Provide the [X, Y] coordinate of the cell's center where the given text is located.  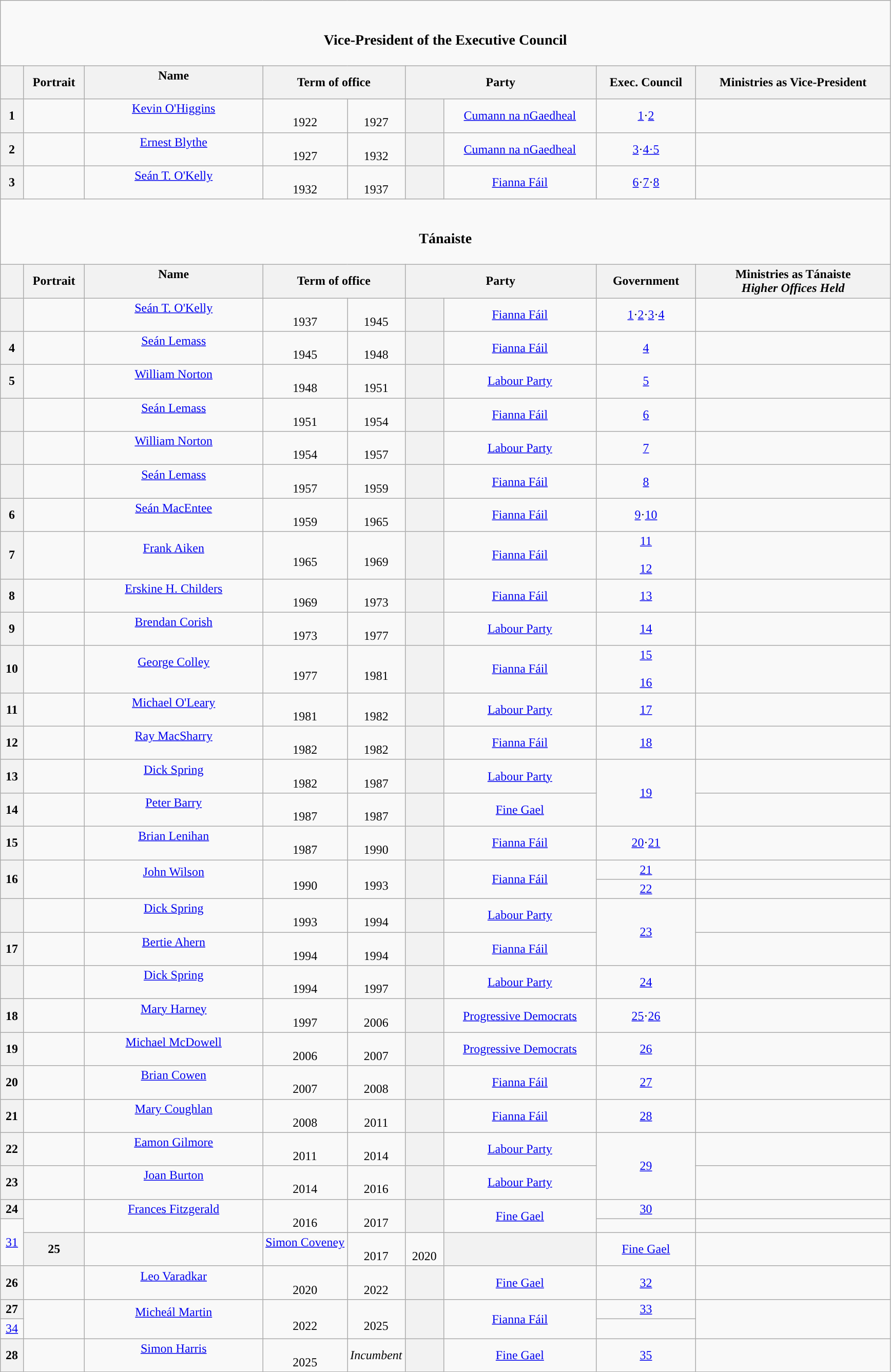
35 [646, 1355]
Seán MacEntee [173, 515]
2 [12, 149]
11 [12, 709]
Ernest Blythe [173, 149]
Government [646, 281]
1 [12, 116]
31 [12, 1242]
34 [12, 1328]
Ministries as TánaisteHigher Offices Held [793, 281]
30 [646, 1209]
29 [646, 1166]
25·26 [646, 1016]
Frances Fitzgerald [173, 1216]
Eamon Gilmore [173, 1149]
George Colley [173, 669]
15 [12, 842]
33 [646, 1309]
Micheál Martin [173, 1319]
Mary Harney [173, 1016]
Peter Barry [173, 810]
Tánaiste [445, 232]
Mary Coughlan [173, 1115]
9·10 [646, 515]
3 [12, 183]
Brian Lenihan [173, 842]
Simon Coveney [305, 1249]
1922 [305, 116]
1112 [646, 555]
32 [646, 1283]
3·4·5 [646, 149]
6·7·8 [646, 183]
10 [12, 669]
1·2·3·4 [646, 314]
1516 [646, 669]
Vice-President of the Executive Council [445, 33]
20·21 [646, 842]
John Wilson [173, 879]
Leo Varadkar [173, 1283]
Simon Harris [173, 1355]
Ray MacSharry [173, 743]
16 [12, 879]
Bertie Ahern [173, 949]
Brendan Corish [173, 629]
Frank Aiken [173, 555]
9 [12, 629]
Michael O'Leary [173, 709]
Joan Burton [173, 1182]
Michael McDowell [173, 1049]
12 [12, 743]
Ministries as Vice-President [793, 82]
20 [12, 1083]
1·2 [646, 116]
25 [53, 1249]
Brian Cowen [173, 1083]
Erskine H. Childers [173, 595]
Incumbent [376, 1355]
Exec. Council [646, 82]
Kevin O'Higgins [173, 116]
